Detect which cell encompasses the target text, then output its [x, y] center coordinate. 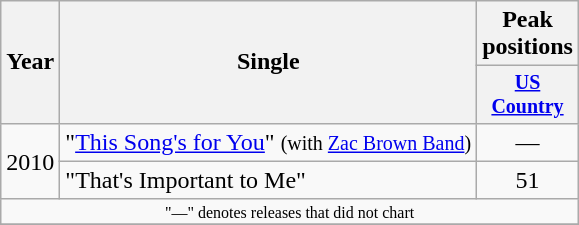
"—" denotes releases that did not chart [290, 211]
"That's Important to Me" [268, 180]
Peak positions [528, 34]
51 [528, 180]
Year [30, 62]
— [528, 142]
"This Song's for You" (with Zac Brown Band) [268, 142]
Single [268, 62]
2010 [30, 161]
US Country [528, 94]
